Capture the cell that displays the provided text and extract its [X, Y] central coordinate. 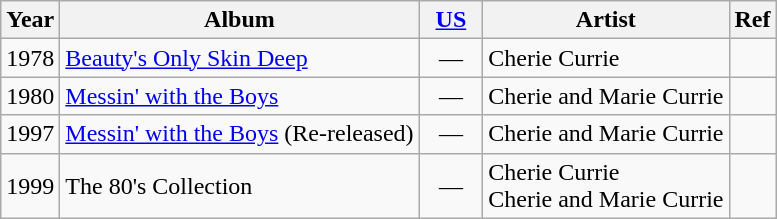
US [451, 20]
Ref [752, 20]
Messin' with the Boys [240, 96]
Year [30, 20]
1978 [30, 58]
The 80's Collection [240, 186]
Album [240, 20]
1980 [30, 96]
Artist [606, 20]
Beauty's Only Skin Deep [240, 58]
1999 [30, 186]
Cherie CurrieCherie and Marie Currie [606, 186]
Messin' with the Boys (Re-released) [240, 134]
1997 [30, 134]
Cherie Currie [606, 58]
